Search for the cell housing the specified text and yield its (X, Y) center coordinate. 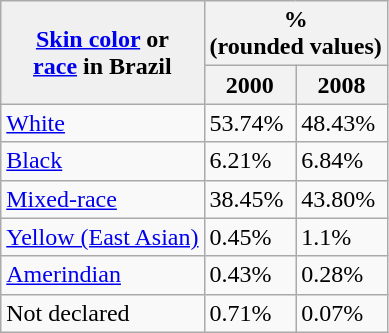
43.80% (342, 199)
Skin color orrace in Brazil (102, 52)
Mixed-race (102, 199)
White (102, 123)
2000 (250, 85)
0.07% (342, 313)
Not declared (102, 313)
0.71% (250, 313)
%(rounded values) (296, 34)
48.43% (342, 123)
1.1% (342, 237)
Amerindian (102, 275)
Yellow (East Asian) (102, 237)
0.28% (342, 275)
38.45% (250, 199)
Black (102, 161)
0.45% (250, 237)
6.84% (342, 161)
0.43% (250, 275)
53.74% (250, 123)
6.21% (250, 161)
2008 (342, 85)
